Pinpoint the cell where the given text exists, returning its [x, y] midpoint coordinate. 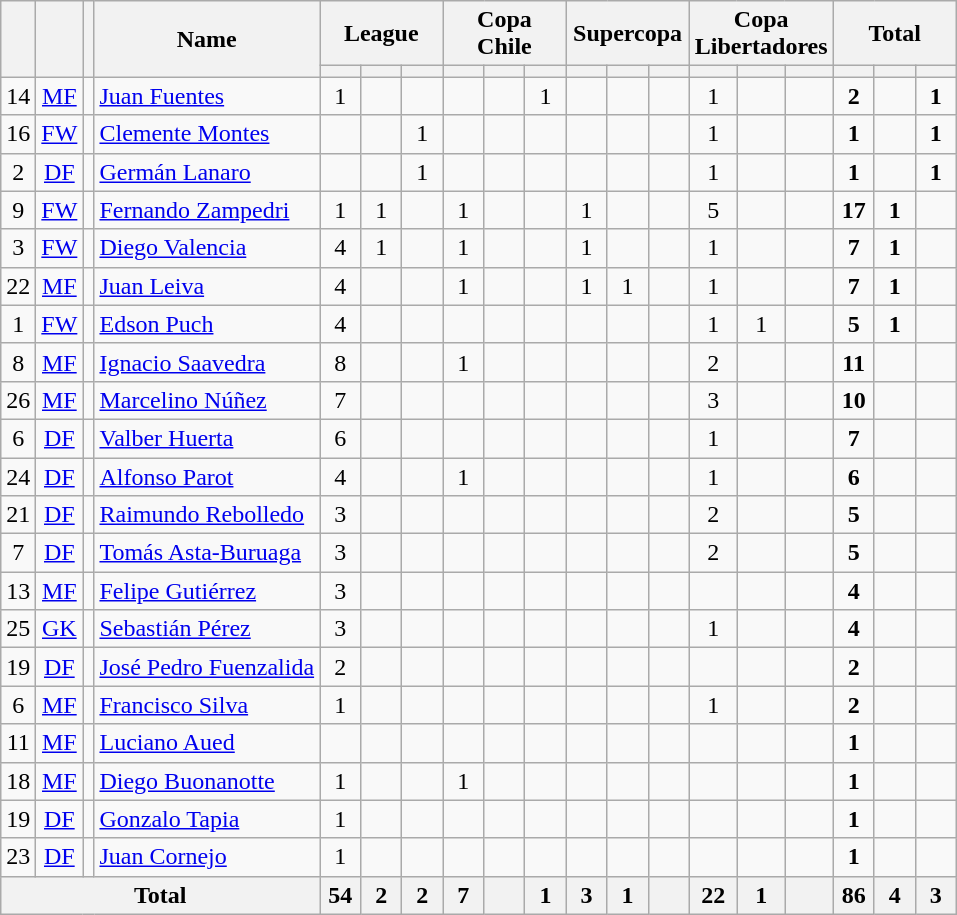
Marcelino Núñez [207, 400]
GK [60, 629]
Francisco Silva [207, 705]
Clemente Montes [207, 134]
14 [18, 96]
Diego Valencia [207, 248]
Diego Buonanotte [207, 781]
26 [18, 400]
Tomás Asta-Buruaga [207, 553]
9 [18, 210]
Luciano Aued [207, 743]
Gonzalo Tapia [207, 819]
Supercopa [628, 34]
José Pedro Fuenzalida [207, 667]
Ignacio Saavedra [207, 362]
17 [854, 210]
10 [854, 400]
Fernando Zampedri [207, 210]
Copa Chile [504, 34]
Raimundo Rebolledo [207, 515]
54 [340, 895]
18 [18, 781]
Juan Leiva [207, 286]
Juan Cornejo [207, 857]
League [382, 34]
13 [18, 591]
Felipe Gutiérrez [207, 591]
21 [18, 515]
Germán Lanaro [207, 172]
16 [18, 134]
Copa Libertadores [761, 34]
23 [18, 857]
25 [18, 629]
Juan Fuentes [207, 96]
Name [207, 39]
Edson Puch [207, 324]
24 [18, 477]
Valber Huerta [207, 438]
Sebastián Pérez [207, 629]
86 [854, 895]
Alfonso Parot [207, 477]
